Pinpoint the cell where the given text exists, returning its [x, y] midpoint coordinate. 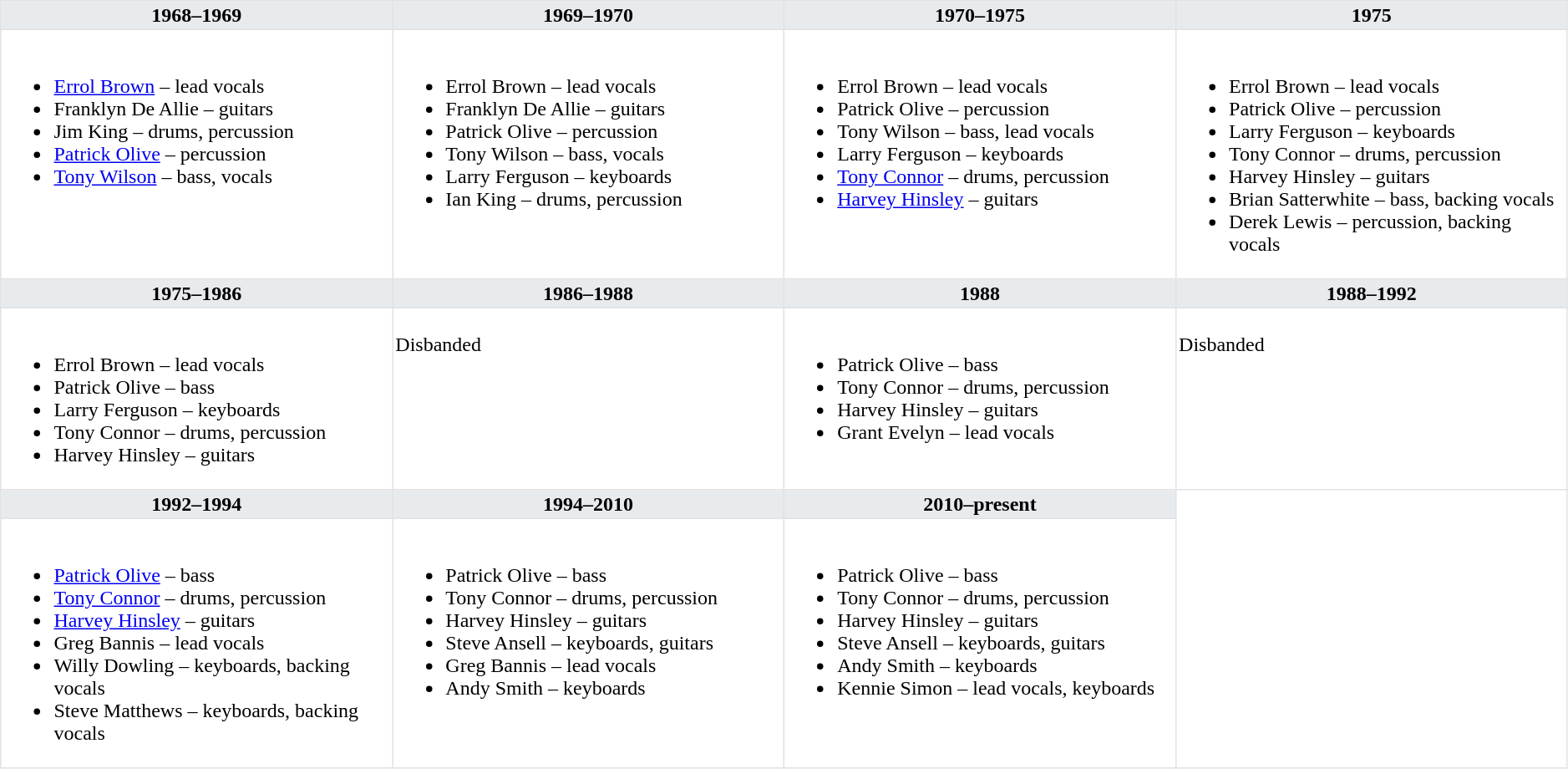
1988 [979, 293]
1988–1992 [1372, 293]
1994–2010 [588, 504]
1970–1975 [979, 15]
2010–present [979, 504]
1969–1970 [588, 15]
1992–1994 [197, 504]
Errol Brown – lead vocalsPatrick Olive – bassLarry Ferguson – keyboardsTony Connor – drums, percussionHarvey Hinsley – guitars [197, 399]
1975–1986 [197, 293]
1986–1988 [588, 293]
Errol Brown – lead vocalsFranklyn De Allie – guitarsJim King – drums, percussionPatrick Olive – percussionTony Wilson – bass, vocals [197, 154]
1968–1969 [197, 15]
Patrick Olive – bassTony Connor – drums, percussionHarvey Hinsley – guitarsGrant Evelyn – lead vocals [979, 399]
1975 [1372, 15]
